Identify which cell holds the provided text, then report its (X, Y) central coordinate. 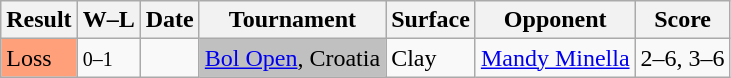
Bol Open, Croatia (292, 58)
Loss (39, 58)
2–6, 3–6 (682, 58)
Opponent (555, 20)
Surface (431, 20)
Result (39, 20)
Date (170, 20)
0–1 (108, 58)
Clay (431, 58)
W–L (108, 20)
Mandy Minella (555, 58)
Score (682, 20)
Tournament (292, 20)
